Locate the cell with the specified text and output its [X, Y] center coordinate. 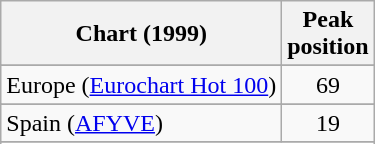
19 [328, 123]
69 [328, 85]
Spain (AFYVE) [142, 123]
Chart (1999) [142, 34]
Peakposition [328, 34]
Europe (Eurochart Hot 100) [142, 85]
